Identify which cell holds the provided text, then report its [x, y] central coordinate. 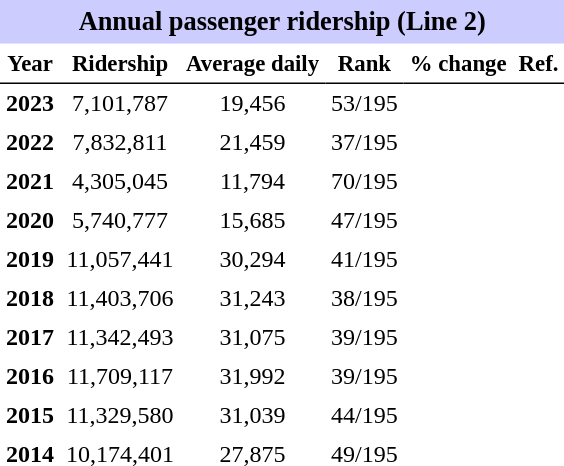
19,456 [252, 104]
4,305,045 [120, 182]
11,057,441 [120, 260]
2023 [30, 104]
Average daily [252, 64]
70/195 [364, 182]
31,039 [252, 416]
30,294 [252, 260]
2021 [30, 182]
21,459 [252, 142]
11,709,117 [120, 376]
2015 [30, 416]
11,329,580 [120, 416]
37/195 [364, 142]
47/195 [364, 220]
2017 [30, 338]
44/195 [364, 416]
38/195 [364, 298]
2020 [30, 220]
2016 [30, 376]
Year [30, 64]
5,740,777 [120, 220]
% change [458, 64]
Rank [364, 64]
15,685 [252, 220]
31,075 [252, 338]
Ridership [120, 64]
31,992 [252, 376]
11,403,706 [120, 298]
53/195 [364, 104]
31,243 [252, 298]
2022 [30, 142]
7,832,811 [120, 142]
11,794 [252, 182]
11,342,493 [120, 338]
2019 [30, 260]
41/195 [364, 260]
2018 [30, 298]
7,101,787 [120, 104]
Annual passenger ridership (Line 2) [282, 22]
